Find where the given text appears and provide that cell's center as [X, Y] coordinate. 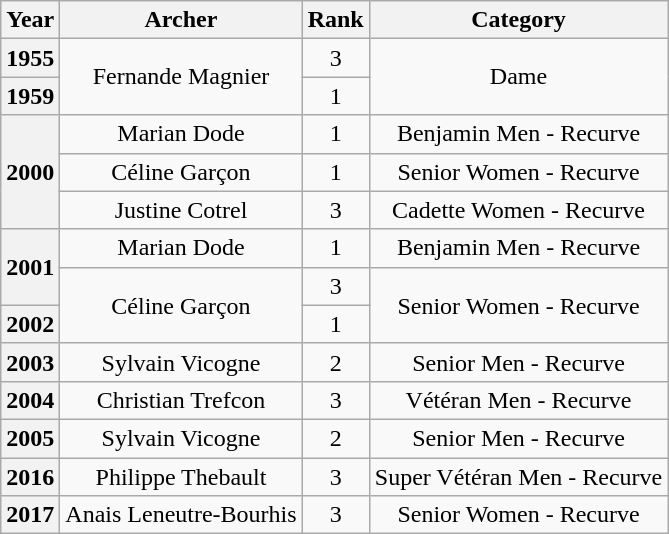
Archer [181, 20]
Rank [336, 20]
Fernande Magnier [181, 77]
2002 [30, 324]
2016 [30, 477]
Vétéran Men - Recurve [518, 400]
2001 [30, 267]
Philippe Thebault [181, 477]
2017 [30, 515]
2005 [30, 438]
2003 [30, 362]
Category [518, 20]
Anais Leneutre-Bourhis [181, 515]
1955 [30, 58]
Dame [518, 77]
Justine Cotrel [181, 210]
Christian Trefcon [181, 400]
Year [30, 20]
Super Vétéran Men - Recurve [518, 477]
Cadette Women - Recurve [518, 210]
2004 [30, 400]
2000 [30, 172]
1959 [30, 96]
